Capture the cell that displays the provided text and extract its [x, y] central coordinate. 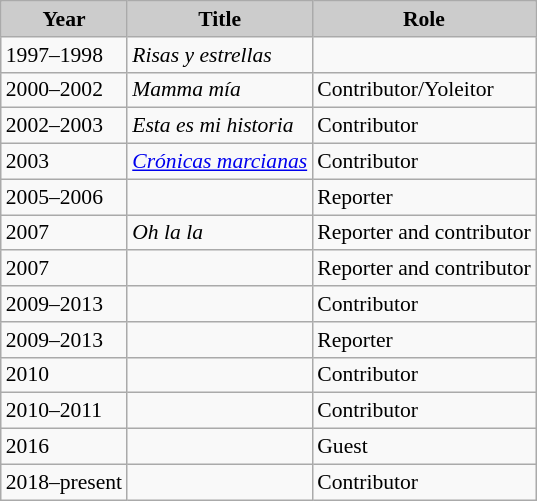
2010–2011 [64, 411]
2005–2006 [64, 197]
Mamma mía [220, 90]
2000–2002 [64, 90]
Year [64, 19]
Guest [424, 447]
Role [424, 19]
Contributor/Yoleitor [424, 90]
Esta es mi historia [220, 126]
2018–present [64, 482]
1997–1998 [64, 55]
Risas y estrellas [220, 55]
Oh la la [220, 233]
2002–2003 [64, 126]
2016 [64, 447]
2010 [64, 375]
2003 [64, 162]
Title [220, 19]
Crónicas marcianas [220, 162]
